Return the (x, y) coordinate for the center point of the cell that contains the specified text.  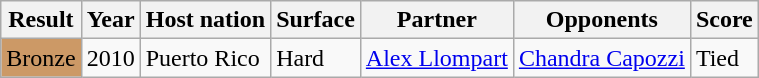
Host nation (205, 20)
Score (724, 20)
Bronze (41, 58)
Opponents (602, 20)
Year (110, 20)
Chandra Capozzi (602, 58)
Hard (316, 58)
Surface (316, 20)
Partner (436, 20)
Puerto Rico (205, 58)
Result (41, 20)
2010 (110, 58)
Tied (724, 58)
Alex Llompart (436, 58)
